Locate the cell with the specified text and output its (X, Y) center coordinate. 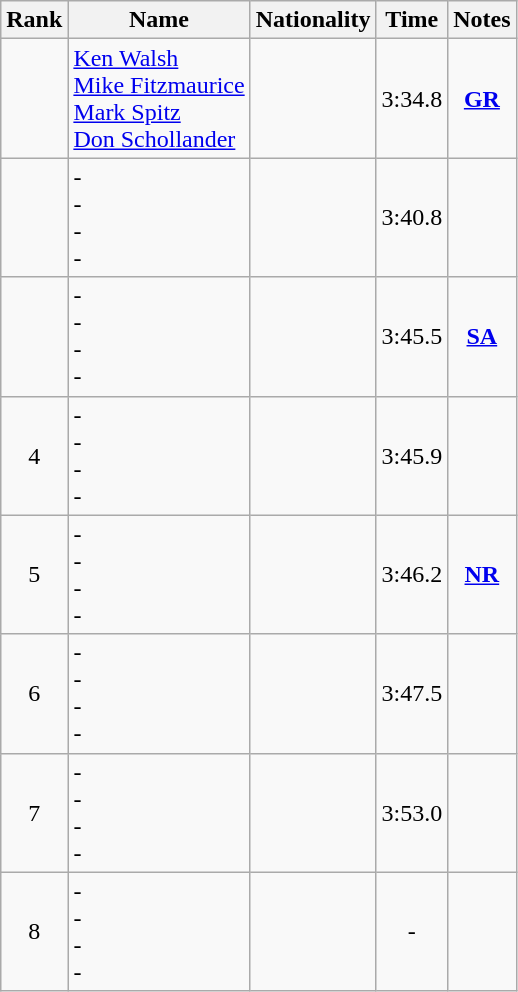
3:45.5 (412, 336)
Name (159, 20)
3:40.8 (412, 218)
GR (482, 98)
- (412, 932)
3:34.8 (412, 98)
5 (34, 574)
SA (482, 336)
3:46.2 (412, 574)
7 (34, 812)
3:53.0 (412, 812)
Notes (482, 20)
Nationality (313, 20)
6 (34, 694)
8 (34, 932)
4 (34, 456)
Ken Walsh Mike Fitzmaurice Mark Spitz Don Schollander (159, 98)
Time (412, 20)
3:45.9 (412, 456)
Rank (34, 20)
NR (482, 574)
3:47.5 (412, 694)
